Find where the given text appears and provide that cell's center as (x, y) coordinate. 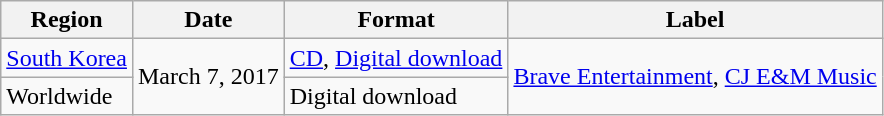
CD, Digital download (396, 58)
Digital download (396, 96)
Format (396, 20)
Label (695, 20)
South Korea (67, 58)
Brave Entertainment, CJ E&M Music (695, 77)
Region (67, 20)
Date (208, 20)
Worldwide (67, 96)
March 7, 2017 (208, 77)
